For the text-containing cell, return its midpoint in (x, y) coordinate format. 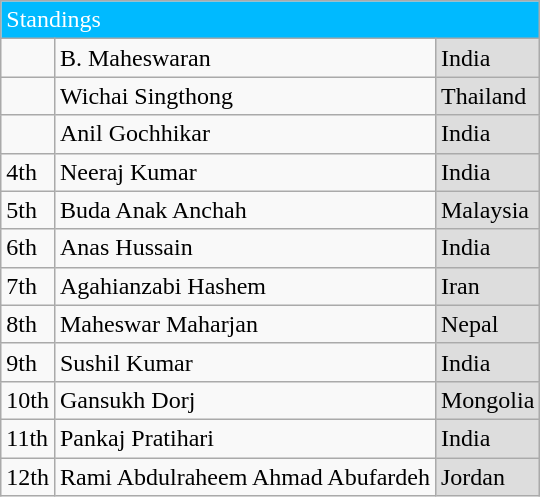
5th (28, 210)
8th (28, 324)
Nepal (487, 324)
6th (28, 248)
Wichai Singthong (244, 96)
4th (28, 172)
Anas Hussain (244, 248)
Neeraj Kumar (244, 172)
Rami Abdulraheem Ahmad Abufardeh (244, 477)
Sushil Kumar (244, 362)
B. Maheswaran (244, 58)
Pankaj Pratihari (244, 438)
Agahianzabi Hashem (244, 286)
Standings (270, 20)
Iran (487, 286)
Thailand (487, 96)
Maheswar Maharjan (244, 324)
12th (28, 477)
Anil Gochhikar (244, 134)
7th (28, 286)
Buda Anak Anchah (244, 210)
11th (28, 438)
Malaysia (487, 210)
Gansukh Dorj (244, 400)
10th (28, 400)
Mongolia (487, 400)
Jordan (487, 477)
9th (28, 362)
